Identify which cell holds the provided text, then report its [X, Y] central coordinate. 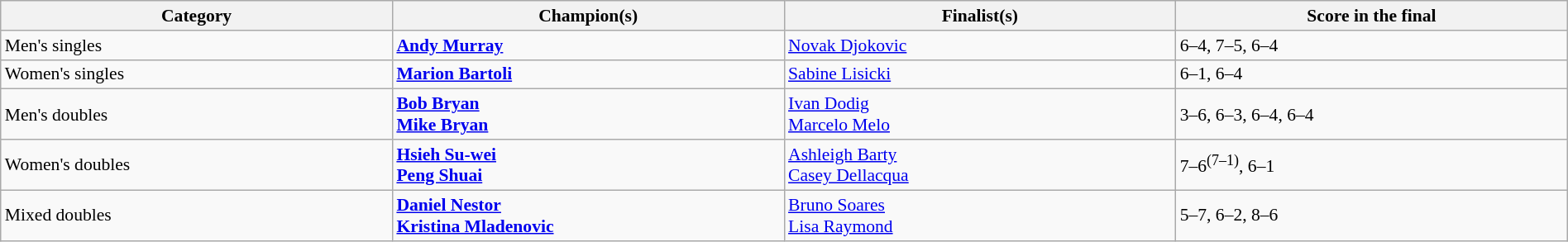
Mixed doubles [197, 215]
6–4, 7–5, 6–4 [1372, 45]
7–6(7–1), 6–1 [1372, 165]
Men's doubles [197, 114]
Daniel Nestor Kristina Mladenovic [588, 215]
5–7, 6–2, 8–6 [1372, 215]
Women's doubles [197, 165]
3–6, 6–3, 6–4, 6–4 [1372, 114]
Ivan Dodig Marcelo Melo [980, 114]
Champion(s) [588, 16]
Hsieh Su-wei Peng Shuai [588, 165]
Women's singles [197, 74]
Bob Bryan Mike Bryan [588, 114]
Novak Djokovic [980, 45]
Category [197, 16]
Score in the final [1372, 16]
Andy Murray [588, 45]
Bruno Soares Lisa Raymond [980, 215]
Finalist(s) [980, 16]
Ashleigh Barty Casey Dellacqua [980, 165]
6–1, 6–4 [1372, 74]
Marion Bartoli [588, 74]
Men's singles [197, 45]
Sabine Lisicki [980, 74]
